Search for the cell housing the specified text and yield its [x, y] center coordinate. 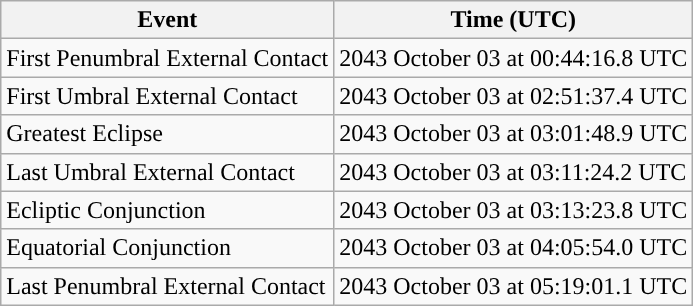
2043 October 03 at 04:05:54.0 UTC [514, 248]
Ecliptic Conjunction [168, 210]
2043 October 03 at 03:01:48.9 UTC [514, 134]
2043 October 03 at 03:13:23.8 UTC [514, 210]
First Penumbral External Contact [168, 58]
First Umbral External Contact [168, 96]
2043 October 03 at 02:51:37.4 UTC [514, 96]
Equatorial Conjunction [168, 248]
Time (UTC) [514, 20]
Last Umbral External Contact [168, 172]
Event [168, 20]
2043 October 03 at 00:44:16.8 UTC [514, 58]
2043 October 03 at 05:19:01.1 UTC [514, 286]
2043 October 03 at 03:11:24.2 UTC [514, 172]
Greatest Eclipse [168, 134]
Last Penumbral External Contact [168, 286]
